Determine the (X, Y) coordinate at the center of the cell enclosing the given text.  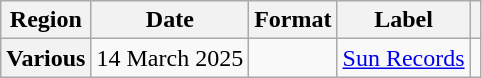
Format (293, 20)
Sun Records (404, 58)
14 March 2025 (170, 58)
Date (170, 20)
Region (46, 20)
Label (404, 20)
Various (46, 58)
